Determine the (X, Y) coordinate at the center of the cell enclosing the given text.  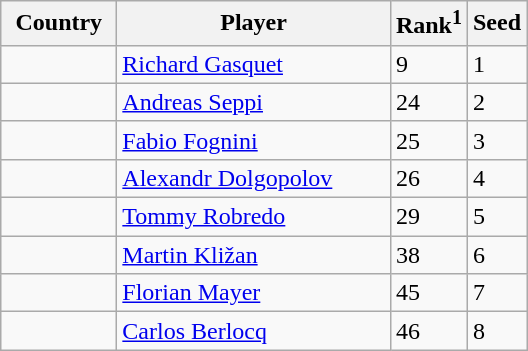
46 (428, 331)
Martin Kližan (254, 255)
7 (496, 293)
Florian Mayer (254, 293)
1 (496, 64)
9 (428, 64)
Seed (496, 24)
25 (428, 140)
Tommy Robredo (254, 217)
Carlos Berlocq (254, 331)
26 (428, 178)
Alexandr Dolgopolov (254, 178)
45 (428, 293)
38 (428, 255)
29 (428, 217)
4 (496, 178)
8 (496, 331)
Player (254, 24)
24 (428, 102)
Richard Gasquet (254, 64)
3 (496, 140)
Country (59, 24)
Andreas Seppi (254, 102)
6 (496, 255)
Rank1 (428, 24)
Fabio Fognini (254, 140)
2 (496, 102)
5 (496, 217)
